Output the (X, Y) coordinate of the center of the cell containing the given text.  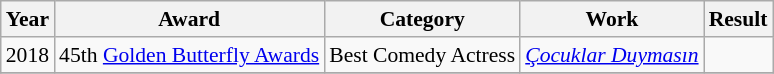
Work (612, 19)
Award (189, 19)
Best Comedy Actress (422, 55)
Category (422, 19)
Çocuklar Duymasın (612, 55)
Result (738, 19)
Year (28, 19)
45th Golden Butterfly Awards (189, 55)
2018 (28, 55)
